Pinpoint the cell where the given text exists, returning its [X, Y] midpoint coordinate. 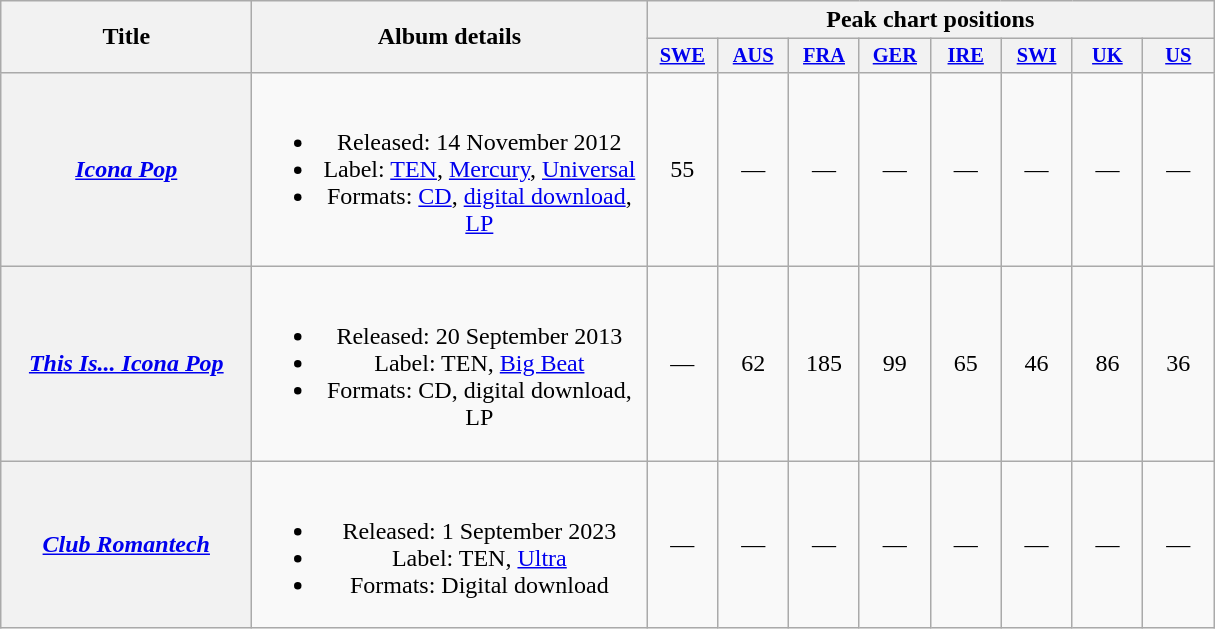
Title [126, 37]
Club Romantech [126, 544]
Icona Pop [126, 169]
AUS [754, 56]
Album details [450, 37]
86 [1108, 364]
Peak chart positions [930, 20]
36 [1178, 364]
55 [682, 169]
SWE [682, 56]
Released: 14 November 2012Label: TEN, Mercury, UniversalFormats: CD, digital download, LP [450, 169]
US [1178, 56]
IRE [966, 56]
185 [824, 364]
99 [894, 364]
SWI [1036, 56]
Released: 20 September 2013Label: TEN, Big BeatFormats: CD, digital download, LP [450, 364]
46 [1036, 364]
Released: 1 September 2023Label: TEN, UltraFormats: Digital download [450, 544]
62 [754, 364]
This Is... Icona Pop [126, 364]
UK [1108, 56]
FRA [824, 56]
GER [894, 56]
65 [966, 364]
